Identify which cell holds the provided text, then report its [X, Y] central coordinate. 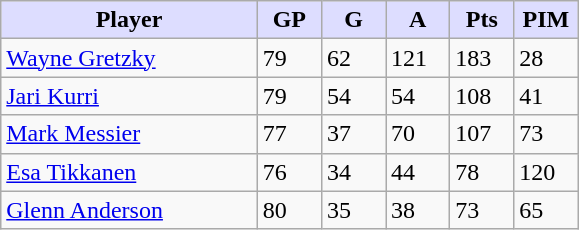
183 [482, 58]
70 [418, 134]
G [353, 20]
A [418, 20]
62 [353, 58]
80 [289, 210]
Glenn Anderson [130, 210]
41 [546, 96]
35 [353, 210]
Jari Kurri [130, 96]
Esa Tikkanen [130, 172]
PIM [546, 20]
38 [418, 210]
Player [130, 20]
108 [482, 96]
107 [482, 134]
121 [418, 58]
77 [289, 134]
76 [289, 172]
Wayne Gretzky [130, 58]
78 [482, 172]
Pts [482, 20]
34 [353, 172]
65 [546, 210]
GP [289, 20]
120 [546, 172]
44 [418, 172]
28 [546, 58]
37 [353, 134]
Mark Messier [130, 134]
